Provide the [X, Y] coordinate of the cell's center where the given text is located.  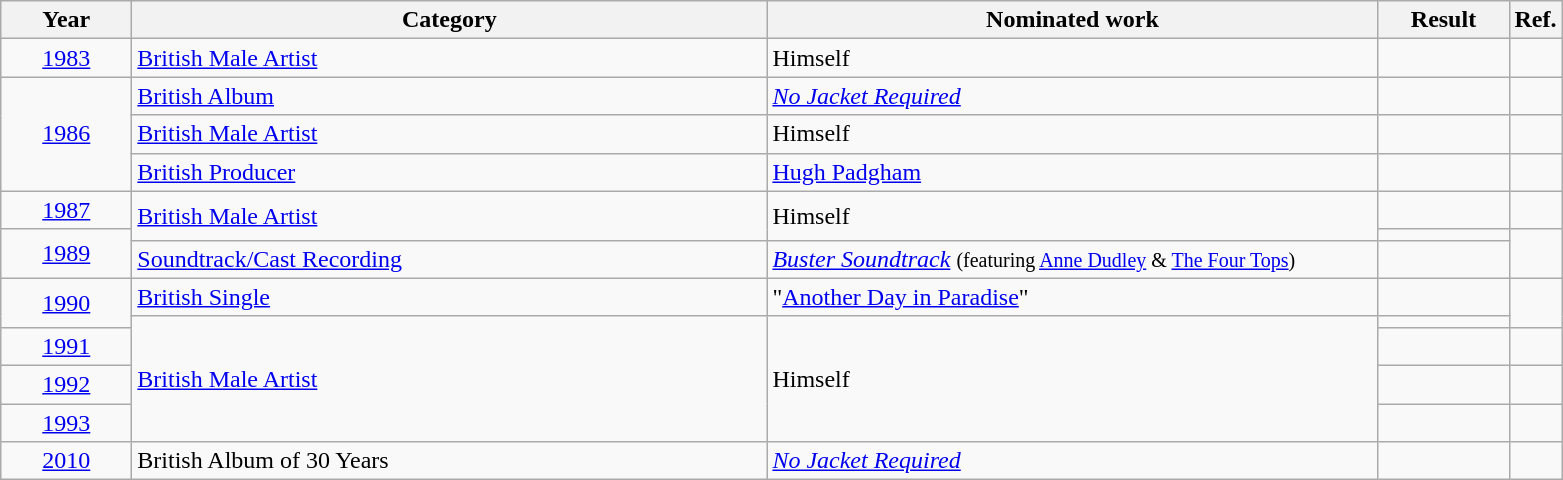
British Producer [450, 172]
1983 [66, 58]
1987 [66, 210]
Ref. [1536, 20]
Year [66, 20]
British Album [450, 96]
Nominated work [1072, 20]
British Single [450, 297]
1989 [66, 254]
Result [1444, 20]
2010 [66, 461]
Soundtrack/Cast Recording [450, 259]
1993 [66, 423]
1992 [66, 384]
1990 [66, 302]
1991 [66, 346]
Hugh Padgham [1072, 172]
Buster Soundtrack (featuring Anne Dudley & The Four Tops) [1072, 259]
1986 [66, 134]
Category [450, 20]
British Album of 30 Years [450, 461]
"Another Day in Paradise" [1072, 297]
